Search for the cell housing the specified text and yield its (X, Y) center coordinate. 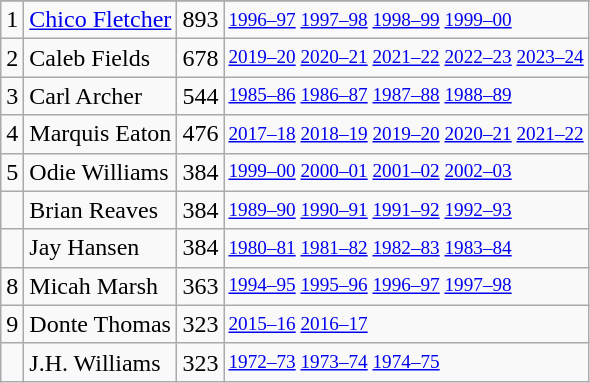
5 (12, 172)
1985–86 1986–87 1987–88 1988–89 (406, 96)
1989–90 1990–91 1991–92 1992–93 (406, 210)
Odie Williams (100, 172)
Marquis Eaton (100, 134)
2019–20 2020–21 2021–22 2022–23 2023–24 (406, 58)
Jay Hansen (100, 248)
1996–97 1997–98 1998–99 1999–00 (406, 20)
1980–81 1981–82 1982–83 1983–84 (406, 248)
Caleb Fields (100, 58)
Chico Fletcher (100, 20)
2 (12, 58)
3 (12, 96)
9 (12, 324)
Micah Marsh (100, 286)
4 (12, 134)
1 (12, 20)
Carl Archer (100, 96)
893 (200, 20)
1994–95 1995–96 1996–97 1997–98 (406, 286)
Brian Reaves (100, 210)
8 (12, 286)
363 (200, 286)
2017–18 2018–19 2019–20 2020–21 2021–22 (406, 134)
678 (200, 58)
Donte Thomas (100, 324)
1999–00 2000–01 2001–02 2002–03 (406, 172)
476 (200, 134)
J.H. Williams (100, 362)
2015–16 2016–17 (406, 324)
1972–73 1973–74 1974–75 (406, 362)
544 (200, 96)
